Detect which cell encompasses the target text, then output its [X, Y] center coordinate. 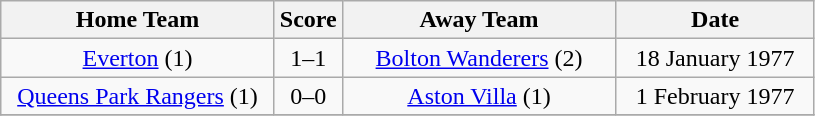
1–1 [308, 58]
Bolton Wanderers (2) [479, 58]
Date [716, 20]
0–0 [308, 96]
Everton (1) [138, 58]
Aston Villa (1) [479, 96]
18 January 1977 [716, 58]
Away Team [479, 20]
Queens Park Rangers (1) [138, 96]
Score [308, 20]
Home Team [138, 20]
1 February 1977 [716, 96]
